Find where the given text appears and provide that cell's center as (x, y) coordinate. 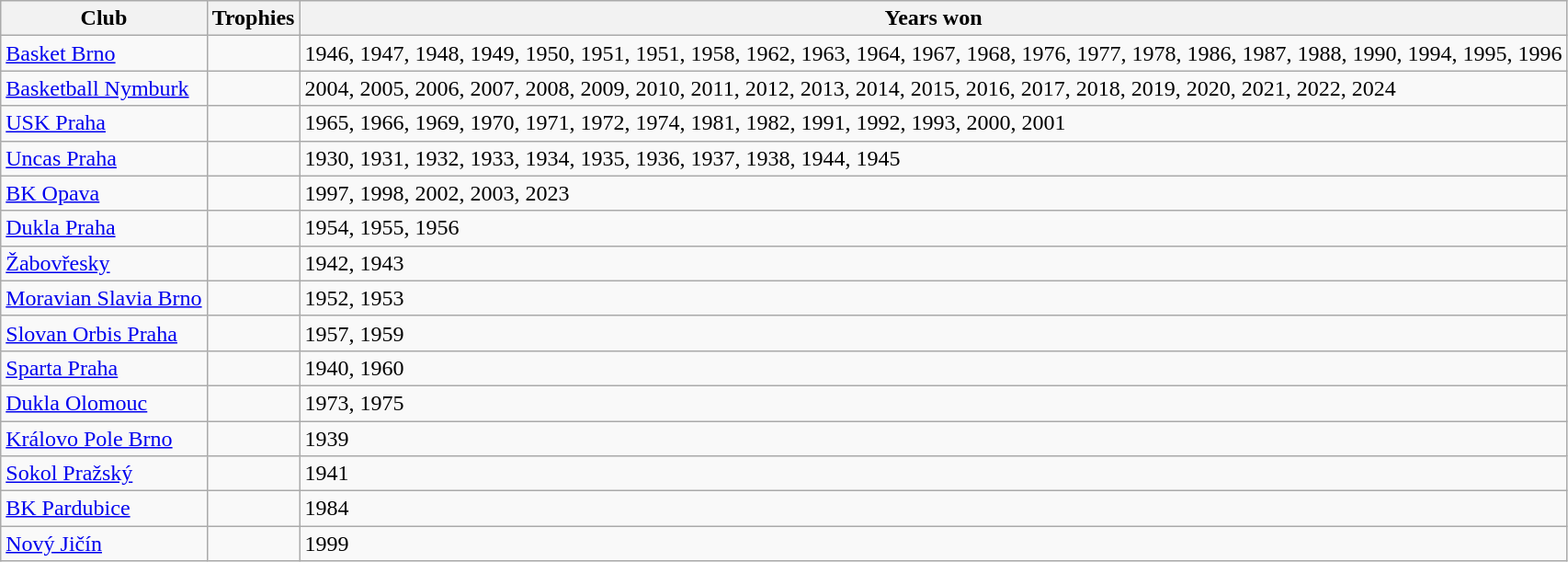
Žabovřesky (104, 263)
1999 (934, 544)
1973, 1975 (934, 403)
Královo Pole Brno (104, 439)
1940, 1960 (934, 368)
1952, 1953 (934, 298)
Basket Brno (104, 53)
1946, 1947, 1948, 1949, 1950, 1951, 1951, 1958, 1962, 1963, 1964, 1967, 1968, 1976, 1977, 1978, 1986, 1987, 1988, 1990, 1994, 1995, 1996 (934, 53)
Moravian Slavia Brno (104, 298)
1941 (934, 474)
1939 (934, 439)
Sokol Pražský (104, 474)
Basketball Nymburk (104, 88)
Dukla Olomouc (104, 403)
1954, 1955, 1956 (934, 228)
Sparta Praha (104, 368)
1957, 1959 (934, 333)
1942, 1943 (934, 263)
Trophies (254, 18)
1984 (934, 509)
Club (104, 18)
BK Opava (104, 193)
1997, 1998, 2002, 2003, 2023 (934, 193)
Uncas Praha (104, 158)
USK Praha (104, 123)
Nový Jičín (104, 544)
1930, 1931, 1932, 1933, 1934, 1935, 1936, 1937, 1938, 1944, 1945 (934, 158)
Dukla Praha (104, 228)
2004, 2005, 2006, 2007, 2008, 2009, 2010, 2011, 2012, 2013, 2014, 2015, 2016, 2017, 2018, 2019, 2020, 2021, 2022, 2024 (934, 88)
Years won (934, 18)
BK Pardubice (104, 509)
Slovan Orbis Praha (104, 333)
1965, 1966, 1969, 1970, 1971, 1972, 1974, 1981, 1982, 1991, 1992, 1993, 2000, 2001 (934, 123)
